Capture the cell that displays the provided text and extract its (x, y) central coordinate. 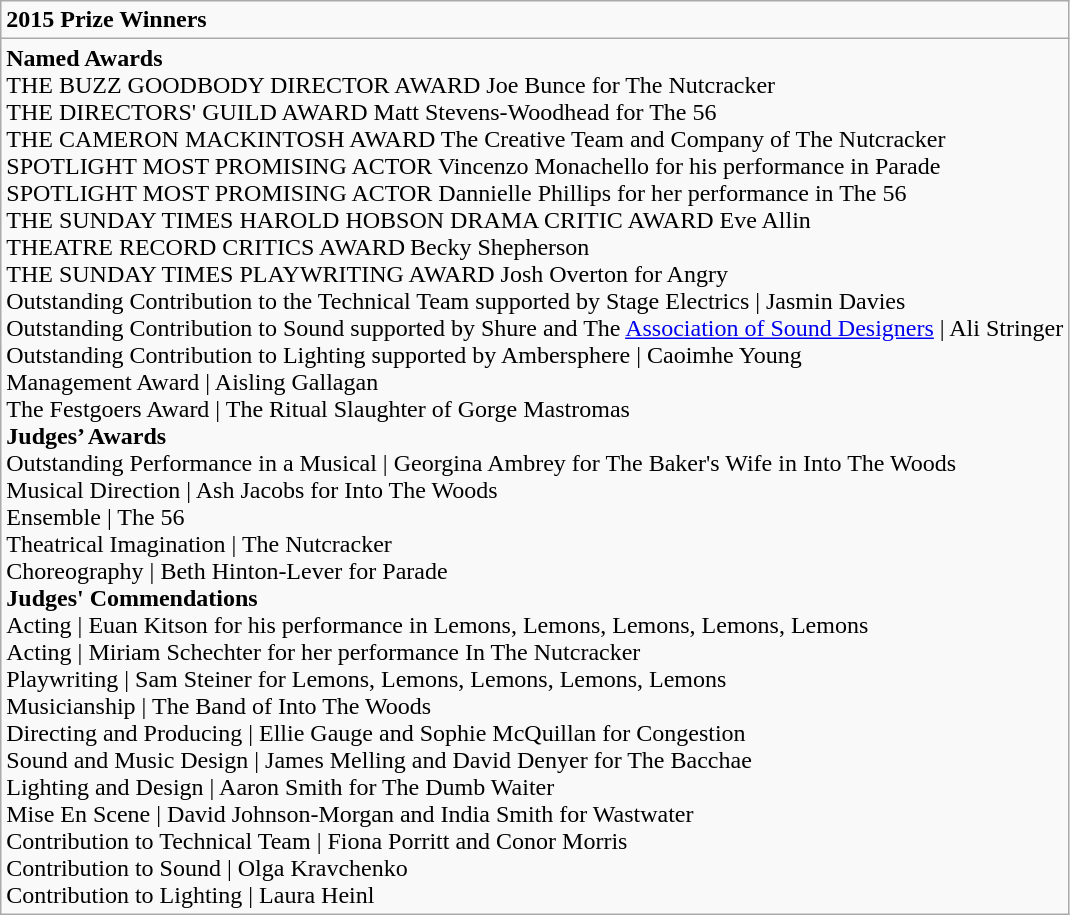
2015 Prize Winners (535, 20)
